Extract the [x, y] coordinate from the center of the cell holding the provided text.  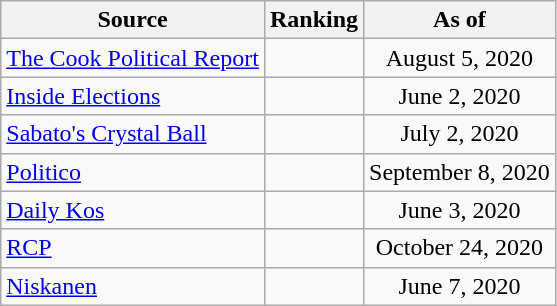
Inside Elections [133, 96]
June 2, 2020 [460, 96]
Source [133, 20]
June 3, 2020 [460, 210]
RCP [133, 248]
The Cook Political Report [133, 58]
Niskanen [133, 286]
August 5, 2020 [460, 58]
Ranking [314, 20]
Daily Kos [133, 210]
October 24, 2020 [460, 248]
June 7, 2020 [460, 286]
Politico [133, 172]
As of [460, 20]
Sabato's Crystal Ball [133, 134]
September 8, 2020 [460, 172]
July 2, 2020 [460, 134]
